Return the (X, Y) coordinate for the center point of the cell that contains the specified text.  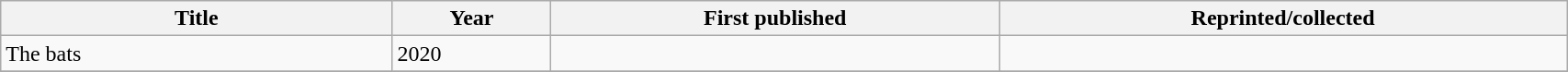
First published (775, 18)
Title (197, 18)
Year (472, 18)
The bats (197, 54)
Reprinted/collected (1283, 18)
2020 (472, 54)
